Detect which cell encompasses the target text, then output its (X, Y) center coordinate. 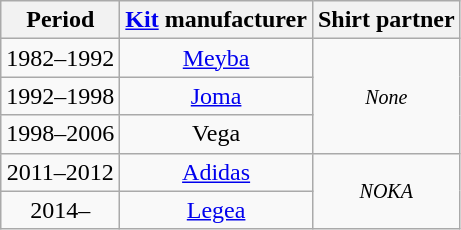
Period (60, 20)
1992–1998 (60, 96)
Meyba (216, 58)
Vega (216, 134)
Joma (216, 96)
Kit manufacturer (216, 20)
None (386, 96)
2014– (60, 210)
Legea (216, 210)
Adidas (216, 172)
1982–1992 (60, 58)
NOKA (386, 191)
1998–2006 (60, 134)
2011–2012 (60, 172)
Shirt partner (386, 20)
